Search for the cell housing the specified text and yield its [x, y] center coordinate. 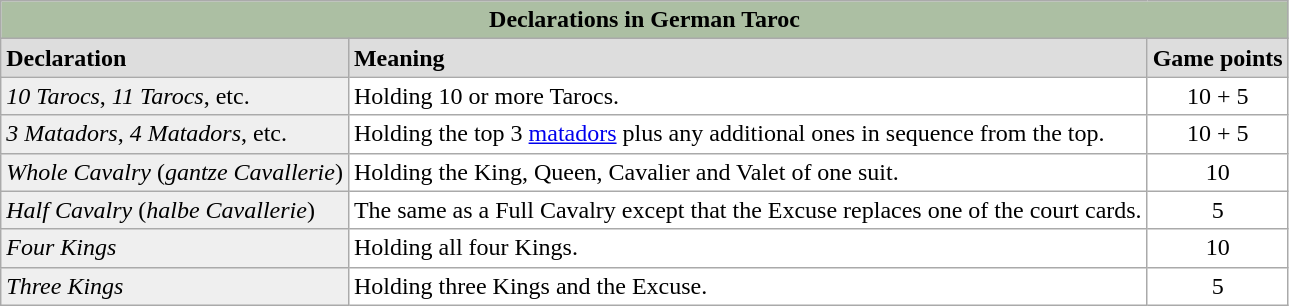
The same as a Full Cavalry except that the Excuse replaces one of the court cards. [748, 210]
Declarations in German Taroc [644, 20]
3 Matadors, 4 Matadors, etc. [175, 134]
Meaning [748, 58]
Four Kings [175, 248]
Declaration [175, 58]
Holding 10 or more Tarocs. [748, 96]
Holding the King, Queen, Cavalier and Valet of one suit. [748, 172]
Half Cavalry (halbe Cavallerie) [175, 210]
Game points [1218, 58]
10 Tarocs, 11 Tarocs, etc. [175, 96]
Holding the top 3 matadors plus any additional ones in sequence from the top. [748, 134]
Three Kings [175, 286]
Whole Cavalry (gantze Cavallerie) [175, 172]
Holding three Kings and the Excuse. [748, 286]
Holding all four Kings. [748, 248]
